Provide the (x, y) coordinate of the cell's center where the given text is located.  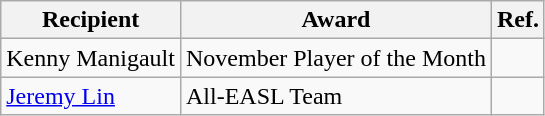
Award (336, 20)
Ref. (518, 20)
All-EASL Team (336, 96)
Kenny Manigault (91, 58)
Recipient (91, 20)
November Player of the Month (336, 58)
Jeremy Lin (91, 96)
